Scan for the cell matching the given text and deliver its (X, Y) coordinate at center. 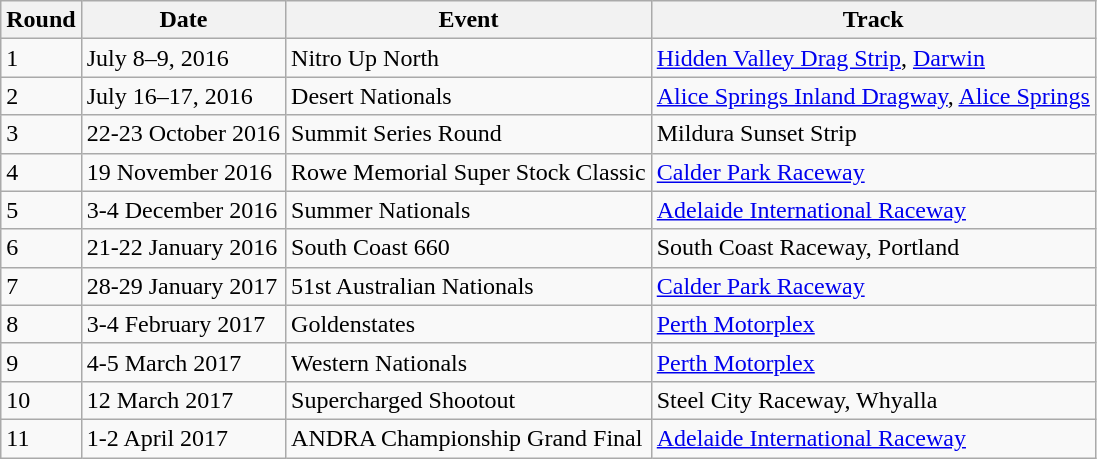
10 (41, 400)
ANDRA Championship Grand Final (469, 438)
8 (41, 324)
Date (183, 20)
Summit Series Round (469, 134)
21-22 January 2016 (183, 248)
Supercharged Shootout (469, 400)
Summer Nationals (469, 210)
1-2 April 2017 (183, 438)
Nitro Up North (469, 58)
4-5 March 2017 (183, 362)
3-4 February 2017 (183, 324)
28-29 January 2017 (183, 286)
22-23 October 2016 (183, 134)
Rowe Memorial Super Stock Classic (469, 172)
11 (41, 438)
July 16–17, 2016 (183, 96)
5 (41, 210)
Goldenstates (469, 324)
Western Nationals (469, 362)
12 March 2017 (183, 400)
Round (41, 20)
7 (41, 286)
South Coast Raceway, Portland (873, 248)
3-4 December 2016 (183, 210)
4 (41, 172)
Hidden Valley Drag Strip, Darwin (873, 58)
2 (41, 96)
Alice Springs Inland Dragway, Alice Springs (873, 96)
Track (873, 20)
Mildura Sunset Strip (873, 134)
Event (469, 20)
July 8–9, 2016 (183, 58)
19 November 2016 (183, 172)
South Coast 660 (469, 248)
Desert Nationals (469, 96)
9 (41, 362)
1 (41, 58)
3 (41, 134)
6 (41, 248)
Steel City Raceway, Whyalla (873, 400)
51st Australian Nationals (469, 286)
